Search for the cell housing the specified text and yield its (X, Y) center coordinate. 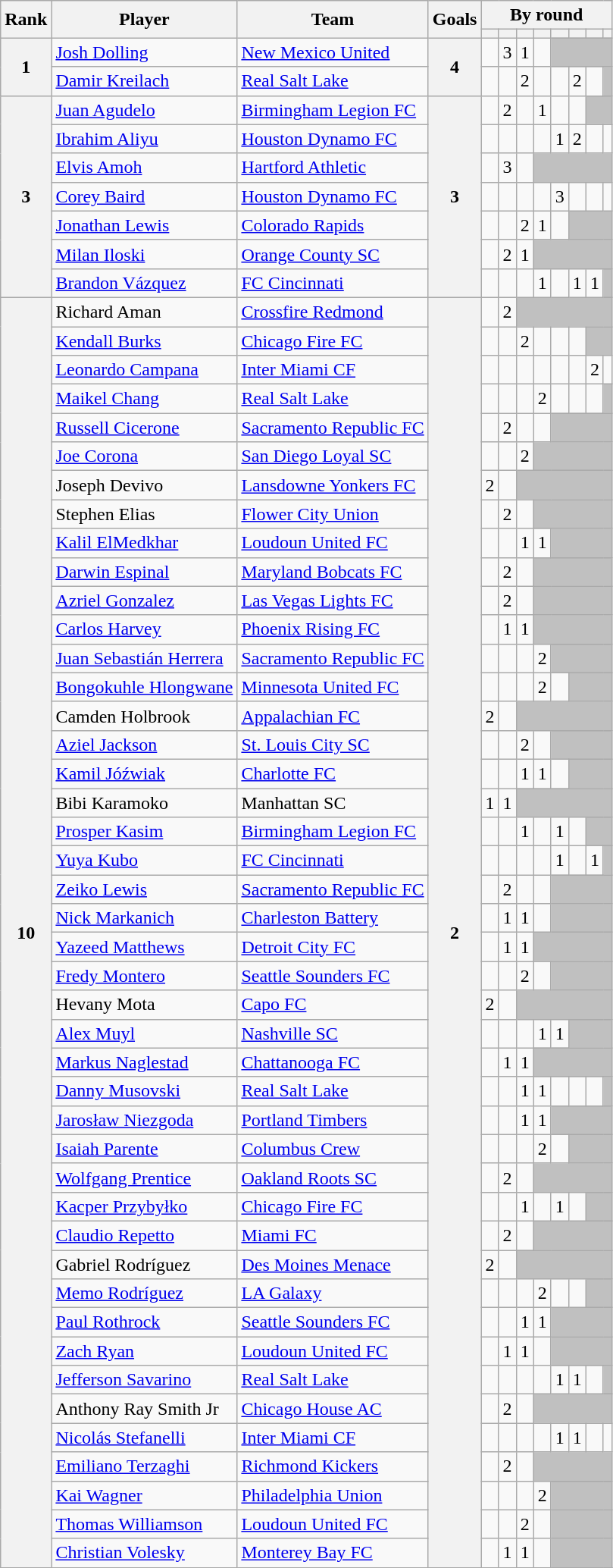
Rank (26, 20)
Capo FC (333, 1005)
Maikel Chang (144, 399)
Portland Timbers (333, 1120)
Juan Sebastián Herrera (144, 658)
Fredy Montero (144, 976)
Camden Holbrook (144, 716)
Thomas Williamson (144, 1524)
Philadelphia Union (333, 1495)
By round (546, 15)
Joe Corona (144, 456)
Joseph Devivo (144, 485)
Brandon Vázquez (144, 283)
Danny Musovski (144, 1091)
Zach Ryan (144, 1351)
Kendall Burks (144, 340)
Prosper Kasim (144, 832)
Nick Markanich (144, 918)
Nicolás Stefanelli (144, 1438)
Hevany Mota (144, 1005)
Josh Dolling (144, 52)
Yuya Kubo (144, 861)
Des Moines Menace (333, 1264)
Oakland Roots SC (333, 1178)
Gabriel Rodríguez (144, 1264)
Jefferson Savarino (144, 1380)
Corey Baird (144, 196)
St. Louis City SC (333, 745)
Goals (455, 20)
Minnesota United FC (333, 687)
Ibrahim Aliyu (144, 139)
Flower City Union (333, 514)
Kamil Jóźwiak (144, 773)
Damir Kreilach (144, 81)
Nashville SC (333, 1033)
Leonardo Campana (144, 370)
Charleston Battery (333, 918)
Chattanooga FC (333, 1062)
Appalachian FC (333, 716)
Yazeed Matthews (144, 947)
Manhattan SC (333, 803)
LA Galaxy (333, 1294)
Memo Rodríguez (144, 1294)
Emiliano Terzaghi (144, 1466)
4 (455, 67)
Orange County SC (333, 254)
Kacper Przybyłko (144, 1206)
Russell Cicerone (144, 428)
Richard Aman (144, 312)
New Mexico United (333, 52)
Christian Volesky (144, 1553)
10 (26, 933)
Colorado Rapids (333, 225)
Monterey Bay FC (333, 1553)
Detroit City FC (333, 947)
Alex Muyl (144, 1033)
Wolfgang Prentice (144, 1178)
Carlos Harvey (144, 629)
San Diego Loyal SC (333, 456)
Richmond Kickers (333, 1466)
Chicago House AC (333, 1409)
Milan Iloski (144, 254)
Isaiah Parente (144, 1149)
Las Vegas Lights FC (333, 601)
Aziel Jackson (144, 745)
Bibi Karamoko (144, 803)
Azriel Gonzalez (144, 601)
Juan Agudelo (144, 110)
Lansdowne Yonkers FC (333, 485)
Markus Naglestad (144, 1062)
Team (333, 20)
Darwin Espinal (144, 572)
Bongokuhle Hlongwane (144, 687)
Miami FC (333, 1235)
Jonathan Lewis (144, 225)
Charlotte FC (333, 773)
Maryland Bobcats FC (333, 572)
Phoenix Rising FC (333, 629)
Jarosław Niezgoda (144, 1120)
Kai Wagner (144, 1495)
Kalil ElMedkhar (144, 543)
Player (144, 20)
Anthony Ray Smith Jr (144, 1409)
Claudio Repetto (144, 1235)
Columbus Crew (333, 1149)
Zeiko Lewis (144, 889)
Elvis Amoh (144, 168)
Paul Rothrock (144, 1322)
Stephen Elias (144, 514)
Hartford Athletic (333, 168)
Crossfire Redmond (333, 312)
